Locate the cell with the specified text and output its (x, y) center coordinate. 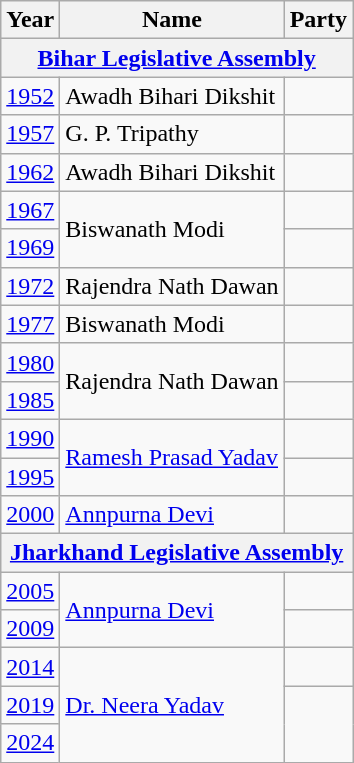
Ramesh Prasad Yadav (172, 457)
1969 (30, 248)
1962 (30, 172)
Party (318, 20)
2000 (30, 515)
Bihar Legislative Assembly (177, 58)
1952 (30, 96)
1967 (30, 210)
2009 (30, 629)
1977 (30, 324)
1985 (30, 400)
1990 (30, 438)
1980 (30, 362)
2014 (30, 667)
2024 (30, 743)
Dr. Neera Yadav (172, 705)
1972 (30, 286)
1995 (30, 477)
G. P. Tripathy (172, 134)
Year (30, 20)
Name (172, 20)
2005 (30, 591)
2019 (30, 705)
1957 (30, 134)
Jharkhand Legislative Assembly (177, 553)
